Determine the (x, y) coordinate at the center of the cell enclosing the given text.  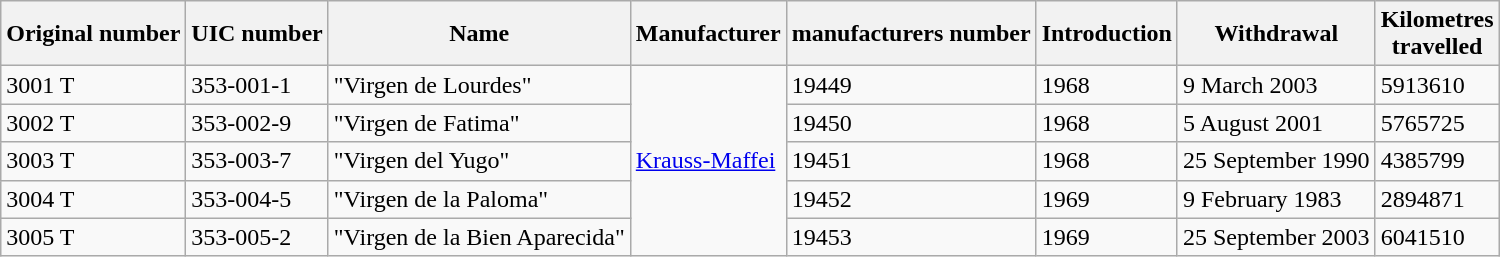
Krauss-Maffei (708, 161)
353-002-9 (257, 123)
3002 T (94, 123)
25 September 1990 (1276, 161)
2894871 (1437, 199)
Introduction (1106, 34)
19453 (911, 237)
"Virgen de Lourdes" (479, 85)
Withdrawal (1276, 34)
UIC number (257, 34)
"Virgen del Yugo" (479, 161)
Manufacturer (708, 34)
6041510 (1437, 237)
353-003-7 (257, 161)
353-005-2 (257, 237)
19451 (911, 161)
5913610 (1437, 85)
9 March 2003 (1276, 85)
4385799 (1437, 161)
3004 T (94, 199)
3003 T (94, 161)
25 September 2003 (1276, 237)
Name (479, 34)
5765725 (1437, 123)
353-004-5 (257, 199)
9 February 1983 (1276, 199)
Kilometrestravelled (1437, 34)
3005 T (94, 237)
"Virgen de la Paloma" (479, 199)
19450 (911, 123)
19452 (911, 199)
manufacturers number (911, 34)
"Virgen de la Bien Aparecida" (479, 237)
"Virgen de Fatima" (479, 123)
353-001-1 (257, 85)
19449 (911, 85)
5 August 2001 (1276, 123)
Original number (94, 34)
3001 T (94, 85)
